Locate the cell with the specified text and output its (X, Y) center coordinate. 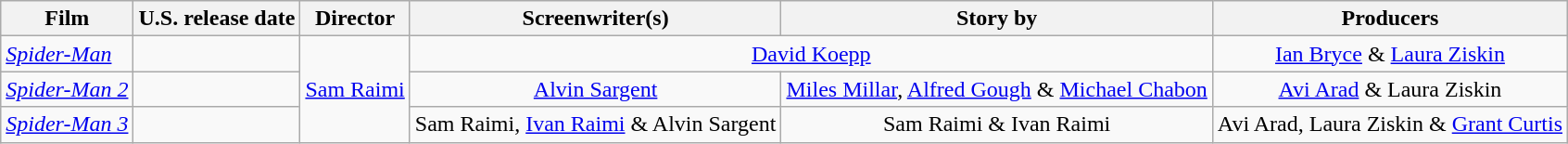
Story by (997, 19)
Sam Raimi (355, 89)
Sam Raimi & Ivan Raimi (997, 124)
Ian Bryce & Laura Ziskin (1390, 54)
Director (355, 19)
Avi Arad, Laura Ziskin & Grant Curtis (1390, 124)
Spider-Man 3 (67, 124)
Sam Raimi, Ivan Raimi & Alvin Sargent (595, 124)
Miles Millar, Alfred Gough & Michael Chabon (997, 89)
Producers (1390, 19)
Avi Arad & Laura Ziskin (1390, 89)
David Koepp (811, 54)
Spider-Man 2 (67, 89)
U.S. release date (217, 19)
Film (67, 19)
Alvin Sargent (595, 89)
Spider-Man (67, 54)
Screenwriter(s) (595, 19)
